Detect which cell encompasses the target text, then output its (X, Y) center coordinate. 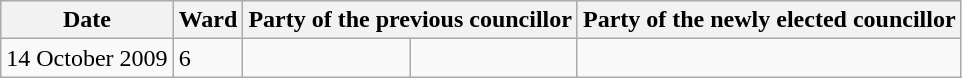
Party of the previous councillor (410, 20)
Date (87, 20)
14 October 2009 (87, 58)
Ward (208, 20)
6 (208, 58)
Party of the newly elected councillor (769, 20)
